Extract the [x, y] coordinate from the center of the cell holding the provided text.  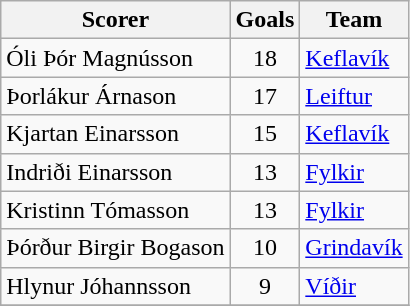
17 [265, 96]
15 [265, 134]
18 [265, 58]
Þórður Birgir Bogason [116, 248]
9 [265, 286]
Þorlákur Árnason [116, 96]
Goals [265, 20]
Hlynur Jóhannsson [116, 286]
Team [354, 20]
10 [265, 248]
Scorer [116, 20]
Óli Þór Magnússon [116, 58]
Víðir [354, 286]
Indriði Einarsson [116, 172]
Kjartan Einarsson [116, 134]
Grindavík [354, 248]
Kristinn Tómasson [116, 210]
Leiftur [354, 96]
